Provide the [X, Y] coordinate of the cell's center where the given text is located.  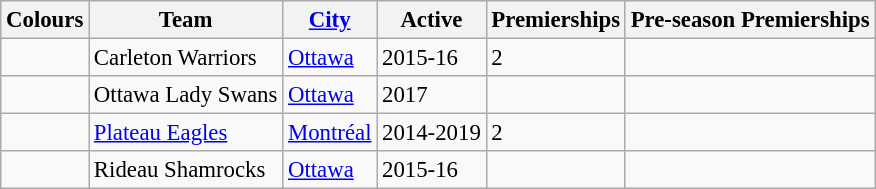
Active [432, 20]
Premierships [556, 20]
Team [186, 20]
2017 [432, 95]
Carleton Warriors [186, 58]
Colours [45, 20]
City [330, 20]
Pre-season Premierships [750, 20]
Rideau Shamrocks [186, 170]
Ottawa Lady Swans [186, 95]
Plateau Eagles [186, 133]
2014-2019 [432, 133]
Montréal [330, 133]
